Provide the (x, y) coordinate of the cell's center where the given text is located.  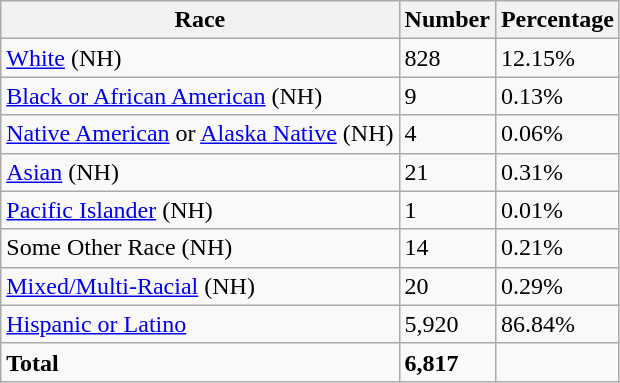
12.15% (557, 58)
828 (447, 58)
21 (447, 172)
0.29% (557, 286)
Percentage (557, 20)
0.13% (557, 96)
Pacific Islander (NH) (200, 210)
Race (200, 20)
Black or African American (NH) (200, 96)
Mixed/Multi-Racial (NH) (200, 286)
14 (447, 248)
20 (447, 286)
0.06% (557, 134)
4 (447, 134)
86.84% (557, 324)
Some Other Race (NH) (200, 248)
Total (200, 362)
6,817 (447, 362)
5,920 (447, 324)
White (NH) (200, 58)
9 (447, 96)
0.31% (557, 172)
0.21% (557, 248)
Asian (NH) (200, 172)
Hispanic or Latino (200, 324)
0.01% (557, 210)
Number (447, 20)
1 (447, 210)
Native American or Alaska Native (NH) (200, 134)
